Search for the cell housing the specified text and yield its [x, y] center coordinate. 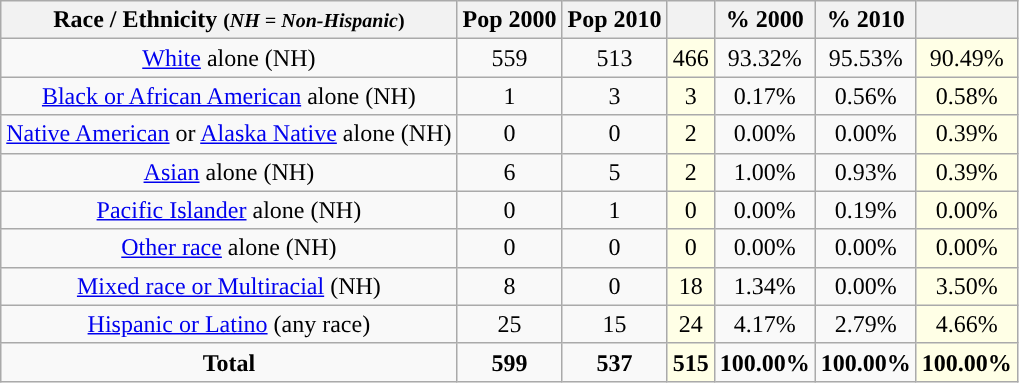
8 [510, 286]
Hispanic or Latino (any race) [229, 324]
Pacific Islander alone (NH) [229, 210]
5 [614, 172]
% 2010 [866, 20]
537 [614, 362]
93.32% [764, 58]
4.66% [966, 324]
2.79% [866, 324]
0.58% [966, 96]
3.50% [966, 286]
Asian alone (NH) [229, 172]
Race / Ethnicity (NH = Non-Hispanic) [229, 20]
0.56% [866, 96]
Mixed race or Multiracial (NH) [229, 286]
90.49% [966, 58]
24 [690, 324]
1.00% [764, 172]
559 [510, 58]
Pop 2000 [510, 20]
6 [510, 172]
Black or African American alone (NH) [229, 96]
15 [614, 324]
4.17% [764, 324]
513 [614, 58]
Native American or Alaska Native alone (NH) [229, 134]
466 [690, 58]
599 [510, 362]
0.17% [764, 96]
18 [690, 286]
1.34% [764, 286]
25 [510, 324]
Other race alone (NH) [229, 248]
0.19% [866, 210]
95.53% [866, 58]
0.93% [866, 172]
Pop 2010 [614, 20]
Total [229, 362]
White alone (NH) [229, 58]
% 2000 [764, 20]
515 [690, 362]
